Detect which cell encompasses the target text, then output its [x, y] center coordinate. 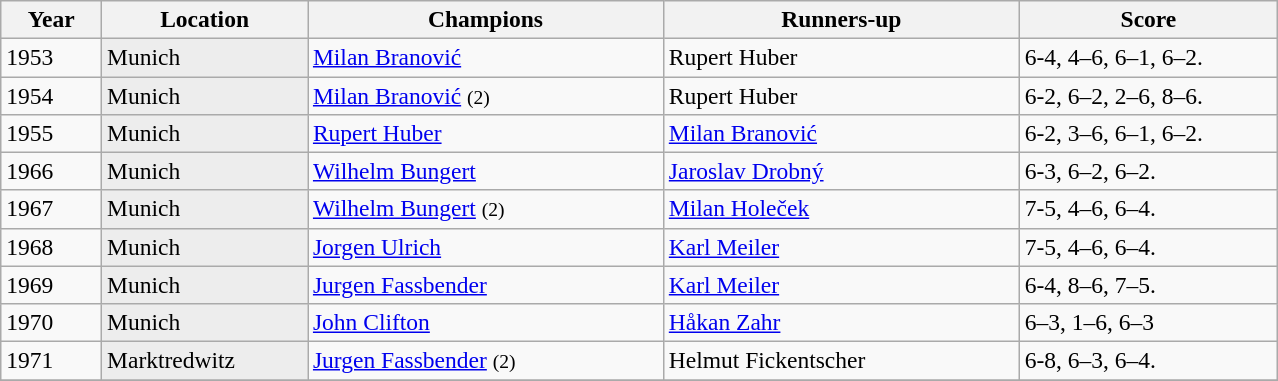
Wilhelm Bungert (2) [486, 209]
1953 [52, 57]
6–3, 1–6, 6–3 [1148, 322]
Milan Holeček [841, 209]
Location [205, 19]
Milan Branović (2) [486, 95]
Score [1148, 19]
6-8, 6–3, 6–4. [1148, 360]
1954 [52, 95]
Runners-up [841, 19]
Jorgen Ulrich [486, 247]
Champions [486, 19]
John Clifton [486, 322]
Håkan Zahr [841, 322]
Year [52, 19]
1970 [52, 322]
6-4, 4–6, 6–1, 6–2. [1148, 57]
6-2, 3–6, 6–1, 6–2. [1148, 133]
Marktredwitz [205, 360]
Jaroslav Drobný [841, 171]
1967 [52, 209]
1969 [52, 285]
1955 [52, 133]
Jurgen Fassbender [486, 285]
Jurgen Fassbender (2) [486, 360]
6-4, 8–6, 7–5. [1148, 285]
6-3, 6–2, 6–2. [1148, 171]
1966 [52, 171]
1971 [52, 360]
Helmut Fickentscher [841, 360]
1968 [52, 247]
Wilhelm Bungert [486, 171]
6-2, 6–2, 2–6, 8–6. [1148, 95]
